Pinpoint the cell where the given text exists, returning its (X, Y) midpoint coordinate. 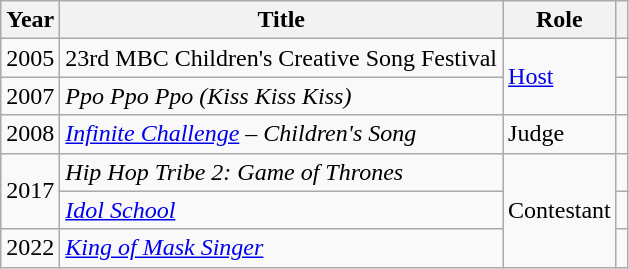
2005 (30, 58)
Judge (560, 134)
Idol School (282, 210)
23rd MBC Children's Creative Song Festival (282, 58)
Year (30, 20)
Host (560, 77)
2007 (30, 96)
Role (560, 20)
Title (282, 20)
2017 (30, 191)
Hip Hop Tribe 2: Game of Thrones (282, 172)
Ppo Ppo Ppo (Kiss Kiss Kiss) (282, 96)
2022 (30, 248)
2008 (30, 134)
Contestant (560, 210)
Infinite Challenge – Children's Song (282, 134)
King of Mask Singer (282, 248)
